Return the (X, Y) coordinate for the center point of the cell that contains the specified text.  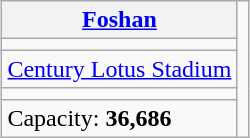
Century Lotus Stadium (120, 69)
Capacity: 36,686 (120, 118)
Foshan (120, 20)
